Extract the [x, y] coordinate from the center of the cell holding the provided text.  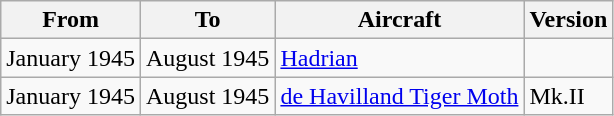
de Havilland Tiger Moth [400, 96]
Aircraft [400, 20]
From [71, 20]
Hadrian [400, 58]
Version [568, 20]
Mk.II [568, 96]
To [207, 20]
